Detect which cell encompasses the target text, then output its [X, Y] center coordinate. 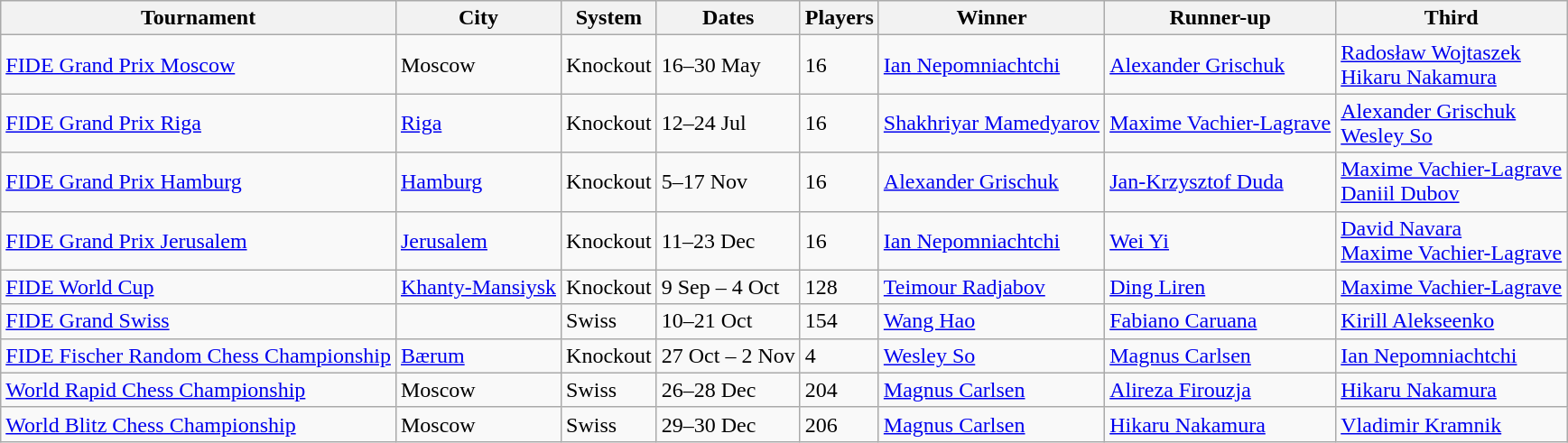
Kirill Alekseenko [1452, 321]
Fabiano Caruana [1220, 321]
9 Sep – 4 Oct [728, 287]
Winner [991, 18]
154 [840, 321]
Alireza Firouzja [1220, 390]
Wei Yi [1220, 240]
27 Oct – 2 Nov [728, 355]
206 [840, 424]
29–30 Dec [728, 424]
Shakhriyar Mamedyarov [991, 123]
204 [840, 390]
11–23 Dec [728, 240]
Third [1452, 18]
City [478, 18]
4 [840, 355]
16–30 May [728, 65]
Khanty-Mansiysk [478, 287]
12–24 Jul [728, 123]
FIDE Grand Swiss [199, 321]
FIDE Fischer Random Chess Championship [199, 355]
World Rapid Chess Championship [199, 390]
Players [840, 18]
Teimour Radjabov [991, 287]
Alexander Grischuk Wesley So [1452, 123]
Runner-up [1220, 18]
Maxime Vachier-Lagrave Daniil Dubov [1452, 182]
Jan-Krzysztof Duda [1220, 182]
World Blitz Chess Championship [199, 424]
FIDE Grand Prix Hamburg [199, 182]
FIDE World Cup [199, 287]
Vladimir Kramnik [1452, 424]
Dates [728, 18]
5–17 Nov [728, 182]
FIDE Grand Prix Jerusalem [199, 240]
Wesley So [991, 355]
FIDE Grand Prix Riga [199, 123]
Radosław Wojtaszek Hikaru Nakamura [1452, 65]
Bærum [478, 355]
10–21 Oct [728, 321]
Jerusalem [478, 240]
David Navara Maxime Vachier-Lagrave [1452, 240]
26–28 Dec [728, 390]
System [609, 18]
FIDE Grand Prix Moscow [199, 65]
Hamburg [478, 182]
Ding Liren [1220, 287]
Wang Hao [991, 321]
Riga [478, 123]
Tournament [199, 18]
128 [840, 287]
